Pinpoint the cell where the given text exists, returning its (x, y) midpoint coordinate. 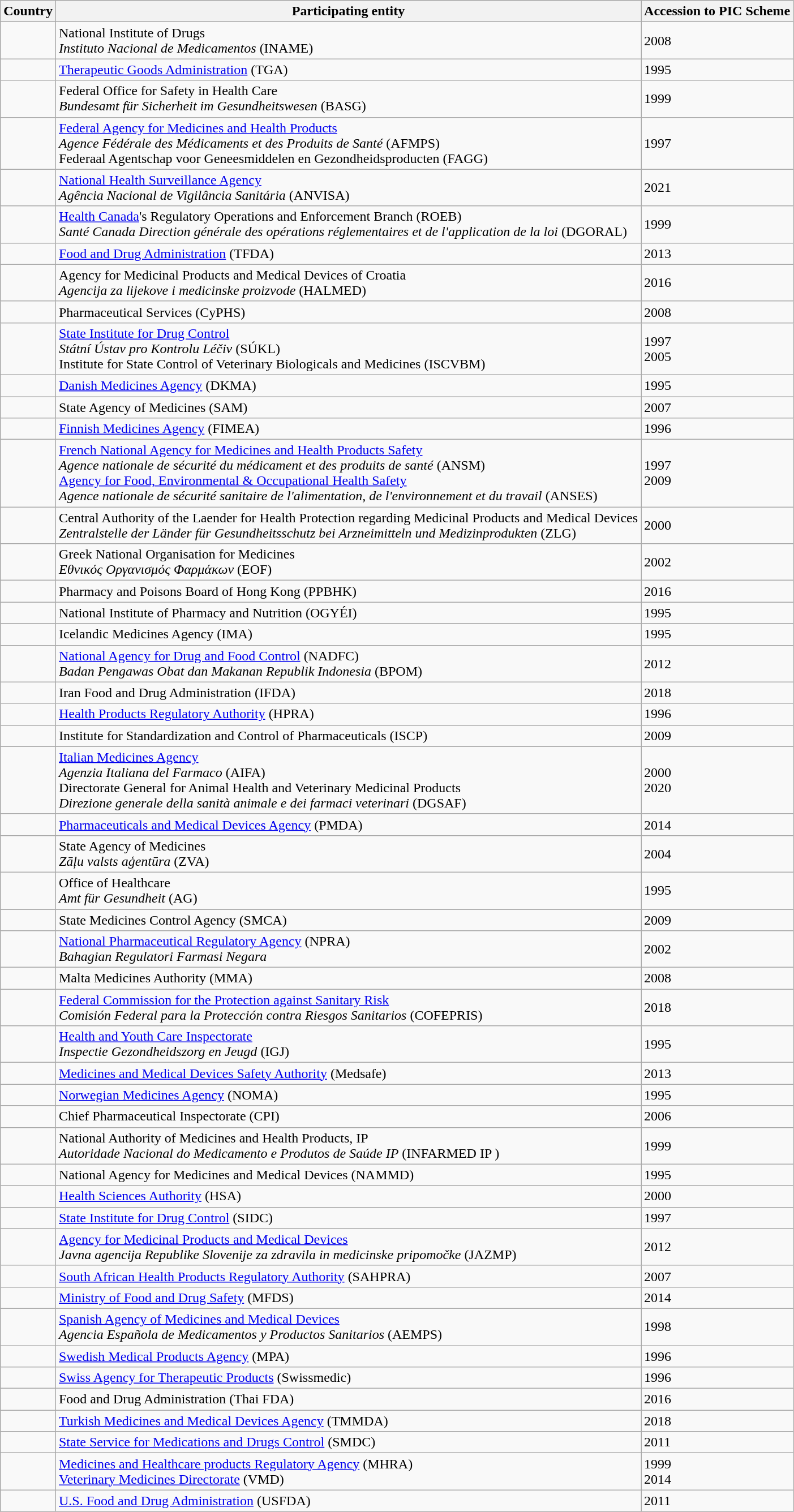
Malta Medicines Authority (MMA) (348, 978)
Food and Drug Administration (TFDA) (348, 254)
Institute for Standardization and Control of Pharmaceuticals (ISCP) (348, 736)
Health Sciences Authority (HSA) (348, 1196)
Pharmaceuticals and Medical Devices Agency (PMDA) (348, 824)
Health and Youth Care InspectorateInspectie Gezondheidszorg en Jeugd (IGJ) (348, 1045)
State Medicines Control Agency (SMCA) (348, 920)
Medicines and Medical Devices Safety Authority (Medsafe) (348, 1073)
State Service for Medications and Drugs Control (SMDC) (348, 1442)
19972009 (718, 473)
Icelandic Medicines Agency (IMA) (348, 634)
Greek National Organisation for MedicinesΕθνικός Οργανισμός Φαρμάκων (EOF) (348, 562)
Pharmacy and Poisons Board of Hong Kong (PPBHK) (348, 591)
Food and Drug Administration (Thai FDA) (348, 1399)
U.S. Food and Drug Administration (USFDA) (348, 1501)
State Agency of MedicinesZāļu valsts aģentūra (ZVA) (348, 853)
2004 (718, 853)
National Agency for Drug and Food Control (NADFC)Badan Pengawas Obat dan Makanan Republik Indonesia (BPOM) (348, 663)
South African Health Products Regulatory Authority (SAHPRA) (348, 1276)
National Institute of DrugsInstituto Nacional de Medicamentos (INAME) (348, 41)
Pharmaceutical Services (CyPHS) (348, 312)
State Agency of Medicines (SAM) (348, 407)
Office of HealthcareAmt für Gesundheit (AG) (348, 891)
Country (28, 11)
Health Products Regulatory Authority (HPRA) (348, 714)
Norwegian Medicines Agency (NOMA) (348, 1095)
National Health Surveillance AgencyAgência Nacional de Vigilância Sanitária (ANVISA) (348, 188)
Finnish Medicines Agency (FIMEA) (348, 429)
National Institute of Pharmacy and Nutrition (OGYÉI) (348, 613)
1998 (718, 1326)
Federal Commission for the Protection against Sanitary RiskComisión Federal para la Protección contra Riesgos Sanitarios (COFEPRIS) (348, 1007)
Swedish Medical Products Agency (MPA) (348, 1356)
National Pharmaceutical Regulatory Agency (NPRA)Bahagian Regulatori Farmasi Negara (348, 950)
2021 (718, 188)
Agency for Medicinal Products and Medical Devices of CroatiaAgencija za lijekove i medicinske proizvode (HALMED) (348, 283)
Chief Pharmaceutical Inspectorate (CPI) (348, 1116)
Agency for Medicinal Products and Medical DevicesJavna agencija Republike Slovenije za zdravila in medicinske pripomočke (JAZMP) (348, 1247)
Iran Food and Drug Administration (IFDA) (348, 693)
20002020 (718, 780)
Medicines and Healthcare products Regulatory Agency (MHRA) Veterinary Medicines Directorate (VMD) (348, 1471)
State Institute for Drug Control (SIDC) (348, 1218)
Swiss Agency for Therapeutic Products (Swissmedic) (348, 1378)
Accession to PIC Scheme (718, 11)
Participating entity (348, 11)
State Institute for Drug ControlStátní Ústav pro Kontrolu Léčiv (SÚKL)Institute for State Control of Veterinary Biologicals and Medicines (ISCVBM) (348, 349)
National Authority of Medicines and Health Products, IPAutoridade Nacional do Medicamento e Produtos de Saúde IP (INFARMED IP ) (348, 1145)
National Agency for Medicines and Medical Devices (NAMMD) (348, 1175)
19992014 (718, 1471)
Spanish Agency of Medicines and Medical DevicesAgencia Española de Medicamentos y Productos Sanitarios (AEMPS) (348, 1326)
Turkish Medicines and Medical Devices Agency (TMMDA) (348, 1421)
Federal Office for Safety in Health CareBundesamt für Sicherheit im Gesundheitswesen (BASG) (348, 98)
19972005 (718, 349)
2006 (718, 1116)
Ministry of Food and Drug Safety (MFDS) (348, 1298)
Danish Medicines Agency (DKMA) (348, 385)
Therapeutic Goods Administration (TGA) (348, 70)
